Locate the cell with the specified text and output its [X, Y] center coordinate. 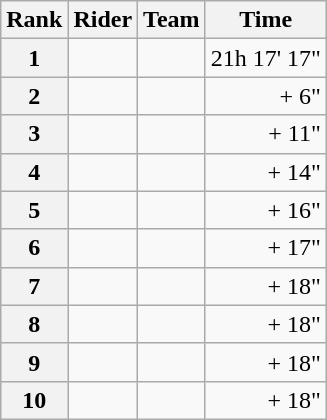
6 [34, 248]
5 [34, 210]
21h 17' 17" [266, 58]
+ 17" [266, 248]
Rank [34, 20]
+ 11" [266, 134]
3 [34, 134]
10 [34, 400]
+ 6" [266, 96]
4 [34, 172]
2 [34, 96]
1 [34, 58]
+ 14" [266, 172]
Rider [103, 20]
Team [172, 20]
+ 16" [266, 210]
8 [34, 324]
7 [34, 286]
Time [266, 20]
9 [34, 362]
